Detect which cell encompasses the target text, then output its [x, y] center coordinate. 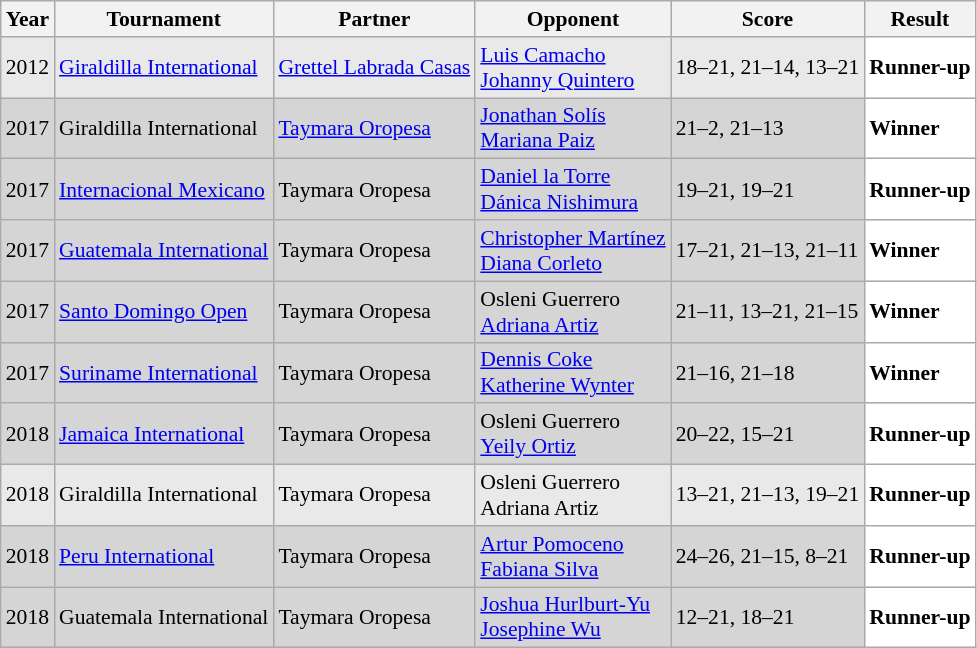
12–21, 18–21 [768, 618]
21–2, 21–13 [768, 128]
Santo Domingo Open [164, 312]
24–26, 21–15, 8–21 [768, 556]
17–21, 21–13, 21–11 [768, 250]
Dennis Coke Katherine Wynter [572, 372]
Result [920, 19]
Internacional Mexicano [164, 190]
20–22, 15–21 [768, 434]
Christopher Martínez Diana Corleto [572, 250]
Suriname International [164, 372]
Jonathan Solís Mariana Paiz [572, 128]
Luis Camacho Johanny Quintero [572, 68]
Partner [374, 19]
21–11, 13–21, 21–15 [768, 312]
18–21, 21–14, 13–21 [768, 68]
Year [28, 19]
21–16, 21–18 [768, 372]
Tournament [164, 19]
Score [768, 19]
Peru International [164, 556]
13–21, 21–13, 19–21 [768, 496]
19–21, 19–21 [768, 190]
Artur Pomoceno Fabiana Silva [572, 556]
Jamaica International [164, 434]
2012 [28, 68]
Daniel la Torre Dánica Nishimura [572, 190]
Opponent [572, 19]
Joshua Hurlburt-Yu Josephine Wu [572, 618]
Grettel Labrada Casas [374, 68]
Osleni Guerrero Yeily Ortiz [572, 434]
